For the text-containing cell, return its midpoint in (x, y) coordinate format. 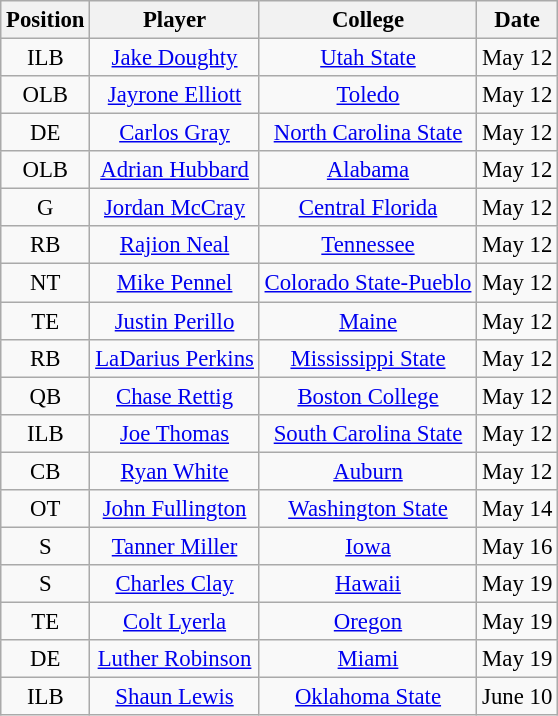
June 10 (518, 697)
Tanner Miller (174, 546)
OT (46, 509)
South Carolina State (368, 433)
Washington State (368, 509)
Shaun Lewis (174, 697)
Auburn (368, 471)
May 16 (518, 546)
NT (46, 283)
Miami (368, 659)
John Fullington (174, 509)
Joe Thomas (174, 433)
QB (46, 396)
Oregon (368, 621)
Position (46, 20)
Justin Perillo (174, 321)
Boston College (368, 396)
Carlos Gray (174, 133)
Mike Pennel (174, 283)
CB (46, 471)
Utah State (368, 58)
Chase Rettig (174, 396)
Jayrone Elliott (174, 95)
Iowa (368, 546)
G (46, 208)
Tennessee (368, 245)
Oklahoma State (368, 697)
LaDarius Perkins (174, 358)
North Carolina State (368, 133)
Mississippi State (368, 358)
College (368, 20)
Charles Clay (174, 584)
Luther Robinson (174, 659)
Hawaii (368, 584)
Jake Doughty (174, 58)
Player (174, 20)
May 14 (518, 509)
Toledo (368, 95)
Ryan White (174, 471)
Alabama (368, 170)
Colorado State-Pueblo (368, 283)
Rajion Neal (174, 245)
Jordan McCray (174, 208)
Central Florida (368, 208)
Date (518, 20)
Maine (368, 321)
Colt Lyerla (174, 621)
Adrian Hubbard (174, 170)
